Detect which cell encompasses the target text, then output its [X, Y] center coordinate. 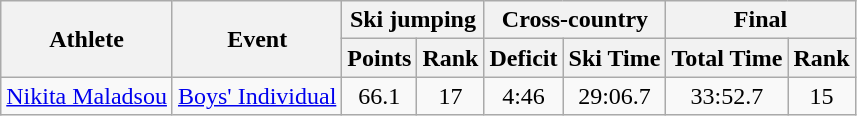
Final [760, 20]
Nikita Maladsou [87, 96]
Boys' Individual [256, 96]
Cross-country [575, 20]
Points [380, 58]
Deficit [524, 58]
4:46 [524, 96]
Ski Time [614, 58]
33:52.7 [727, 96]
17 [450, 96]
15 [822, 96]
29:06.7 [614, 96]
Athlete [87, 39]
Total Time [727, 58]
Event [256, 39]
66.1 [380, 96]
Ski jumping [413, 20]
